Capture the cell that displays the provided text and extract its [X, Y] central coordinate. 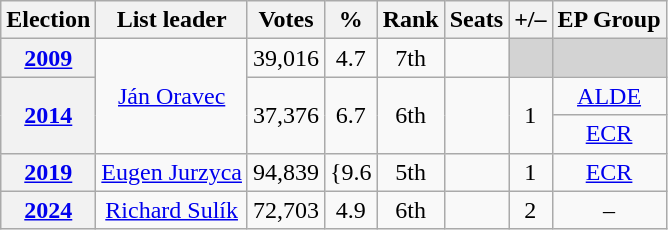
Election [48, 20]
Seats [476, 20]
6.7 [352, 115]
Eugen Jurzyca [172, 172]
39,016 [286, 58]
% [352, 20]
2024 [48, 210]
Rank [410, 20]
4.7 [352, 58]
Votes [286, 20]
94,839 [286, 172]
2009 [48, 58]
7th [410, 58]
{9.6 [352, 172]
37,376 [286, 115]
+/– [530, 20]
Ján Oravec [172, 96]
List leader [172, 20]
2014 [48, 115]
72,703 [286, 210]
2 [530, 210]
– [609, 210]
5th [410, 172]
2019 [48, 172]
ALDE [609, 96]
4.9 [352, 210]
Richard Sulík [172, 210]
EP Group [609, 20]
